Return (X, Y) of the center of cell containing provided text 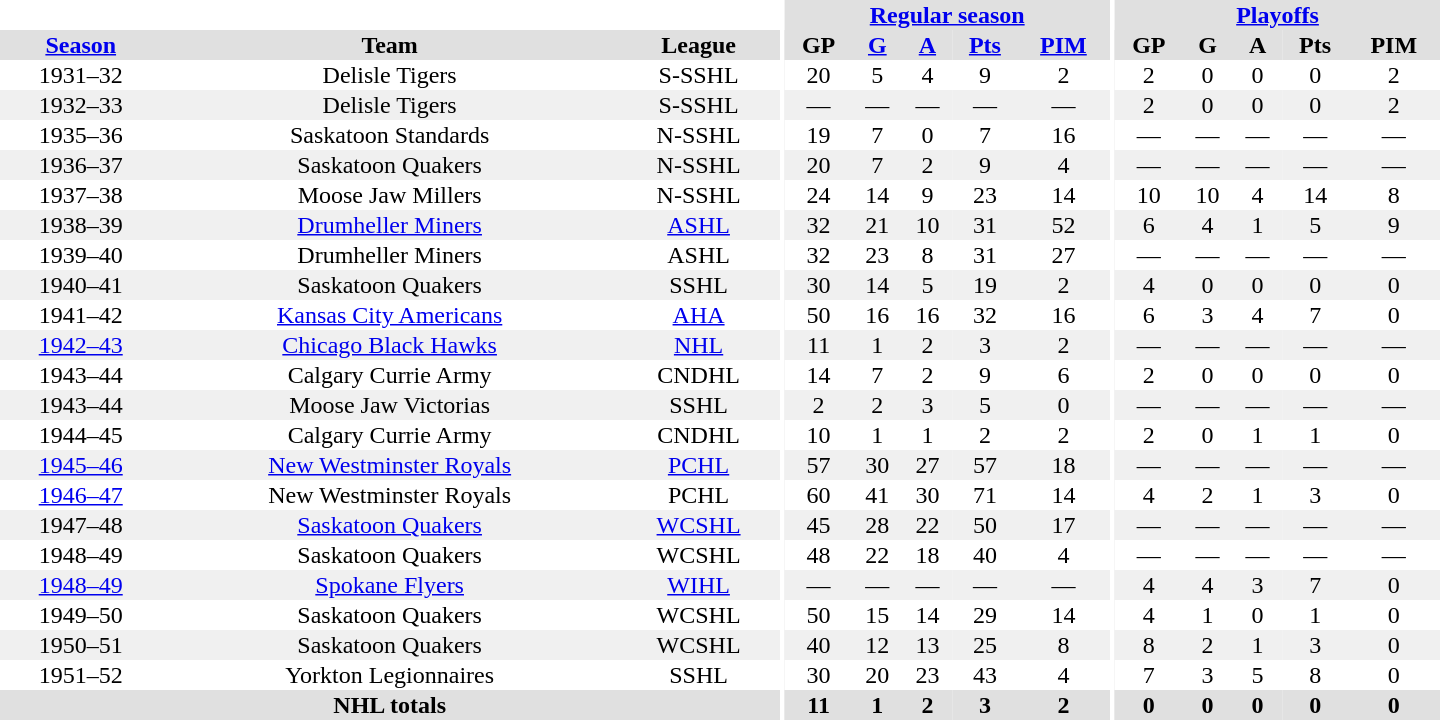
1942–43 (80, 345)
12 (877, 645)
29 (984, 615)
Kansas City Americans (389, 315)
Team (389, 45)
1950–51 (80, 645)
Yorkton Legionnaires (389, 675)
1935–36 (80, 135)
WIHL (698, 585)
Spokane Flyers (389, 585)
Saskatoon Standards (389, 135)
60 (818, 495)
48 (818, 555)
1939–40 (80, 255)
71 (984, 495)
15 (877, 615)
1936–37 (80, 165)
1947–48 (80, 525)
1944–45 (80, 435)
43 (984, 675)
1938–39 (80, 225)
1949–50 (80, 615)
24 (818, 195)
1931–32 (80, 75)
1945–46 (80, 465)
25 (984, 645)
52 (1063, 225)
45 (818, 525)
28 (877, 525)
NHL (698, 345)
Moose Jaw Millers (389, 195)
13 (927, 645)
1946–47 (80, 495)
21 (877, 225)
Moose Jaw Victorias (389, 405)
AHA (698, 315)
Chicago Black Hawks (389, 345)
1937–38 (80, 195)
1951–52 (80, 675)
NHL totals (390, 705)
1940–41 (80, 285)
1941–42 (80, 315)
17 (1063, 525)
Playoffs (1278, 15)
Season (80, 45)
Regular season (948, 15)
1932–33 (80, 105)
League (698, 45)
41 (877, 495)
